Extract the [X, Y] coordinate from the center of the cell holding the provided text.  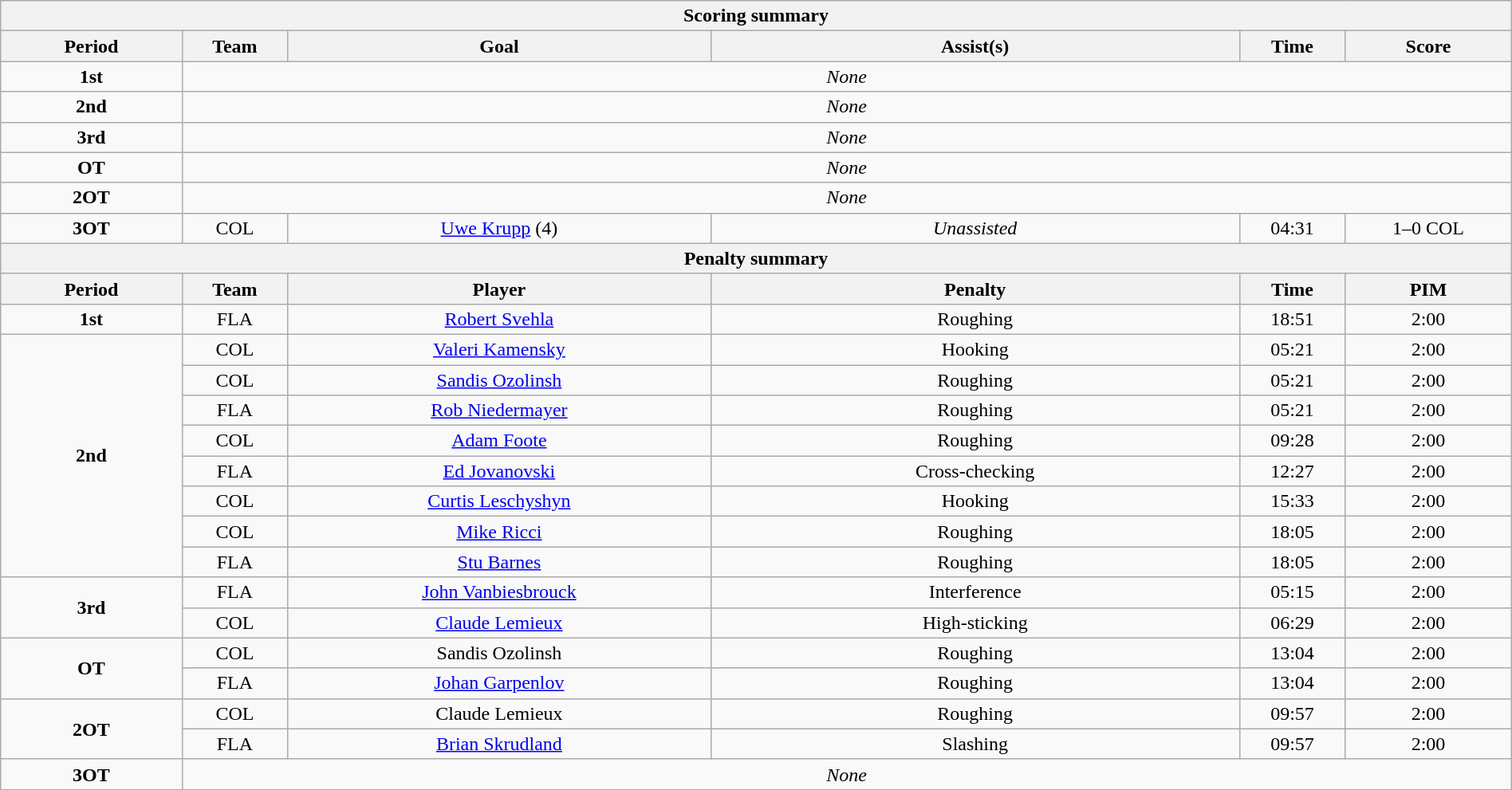
1–0 COL [1428, 228]
15:33 [1292, 501]
Brian Skrudland [499, 744]
05:15 [1292, 592]
Adam Foote [499, 441]
Cross-checking [975, 471]
Stu Barnes [499, 562]
12:27 [1292, 471]
PIM [1428, 289]
18:51 [1292, 319]
Penalty [975, 289]
Interference [975, 592]
Johan Garpenlov [499, 683]
Scoring summary [756, 16]
Valeri Kamensky [499, 349]
Ed Jovanovski [499, 471]
Rob Niedermayer [499, 411]
Uwe Krupp (4) [499, 228]
06:29 [1292, 623]
Penalty summary [756, 258]
Curtis Leschyshyn [499, 501]
Unassisted [975, 228]
High-sticking [975, 623]
09:28 [1292, 441]
Score [1428, 46]
Robert Svehla [499, 319]
Slashing [975, 744]
Goal [499, 46]
04:31 [1292, 228]
Mike Ricci [499, 532]
Assist(s) [975, 46]
John Vanbiesbrouck [499, 592]
Player [499, 289]
